Detect which cell encompasses the target text, then output its (X, Y) center coordinate. 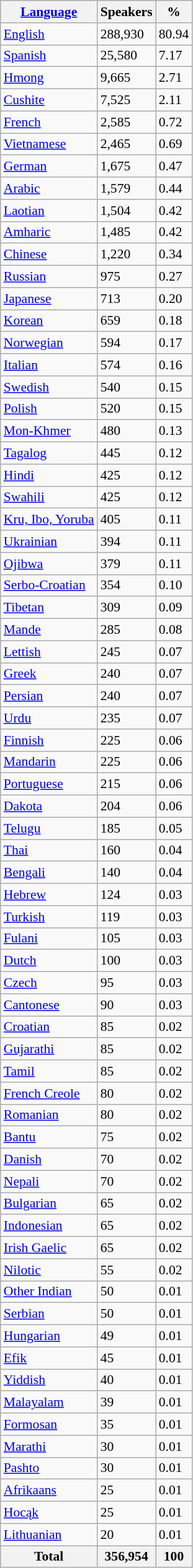
French Creole (49, 1093)
574 (127, 365)
1,485 (127, 232)
Finnish (49, 740)
2,465 (127, 144)
975 (127, 277)
Malayalam (49, 1403)
659 (127, 321)
445 (127, 453)
185 (127, 828)
Serbo-Croatian (49, 585)
0.47 (174, 167)
Other Indian (49, 1292)
Lithuanian (49, 1535)
Korean (49, 321)
Laotian (49, 211)
713 (127, 299)
Bantu (49, 1137)
Marathi (49, 1447)
9,665 (127, 78)
1,220 (127, 255)
0.09 (174, 608)
Efik (49, 1358)
Polish (49, 409)
Total (49, 1557)
1,675 (127, 167)
Serbian (49, 1314)
Cushite (49, 100)
0.27 (174, 277)
Norwegian (49, 343)
Tagalog (49, 453)
Telugu (49, 828)
Czech (49, 983)
Fulani (49, 939)
204 (127, 807)
235 (127, 718)
Bulgarian (49, 1204)
Tibetan (49, 608)
Swedish (49, 387)
20 (127, 1535)
Lettish (49, 652)
0.34 (174, 255)
0.17 (174, 343)
594 (127, 343)
140 (127, 873)
Pashto (49, 1468)
Arabic (49, 188)
Croatian (49, 1027)
1,504 (127, 211)
49 (127, 1336)
Irish Gaelic (49, 1248)
Ukrainian (49, 541)
Urdu (49, 718)
7.17 (174, 56)
90 (127, 1005)
Greek (49, 674)
Spanish (49, 56)
Japanese (49, 299)
Speakers (127, 12)
0.10 (174, 585)
Gujarathi (49, 1049)
French (49, 122)
354 (127, 585)
379 (127, 564)
25,580 (127, 56)
Cantonese (49, 1005)
% (174, 12)
Italian (49, 365)
0.16 (174, 365)
0.08 (174, 630)
520 (127, 409)
Amharic (49, 232)
285 (127, 630)
540 (127, 387)
0.20 (174, 299)
55 (127, 1270)
Ojibwa (49, 564)
480 (127, 431)
394 (127, 541)
Afrikaans (49, 1491)
Russian (49, 277)
Portuguese (49, 784)
Dakota (49, 807)
Language (49, 12)
Hindi (49, 475)
Swahili (49, 497)
Tamil (49, 1071)
0.05 (174, 828)
Vietnamese (49, 144)
Persian (49, 696)
Mandarin (49, 762)
405 (127, 520)
Mon-Khmer (49, 431)
Hmong (49, 78)
75 (127, 1137)
124 (127, 895)
0.44 (174, 188)
Mande (49, 630)
Dutch (49, 961)
Hocąk (49, 1513)
7,525 (127, 100)
Bengali (49, 873)
95 (127, 983)
0.69 (174, 144)
Romanian (49, 1115)
215 (127, 784)
356,954 (127, 1557)
Chinese (49, 255)
1,579 (127, 188)
Indonesian (49, 1226)
Formosan (49, 1424)
Kru, Ibo, Yoruba (49, 520)
Hebrew (49, 895)
245 (127, 652)
309 (127, 608)
2,585 (127, 122)
Nilotic (49, 1270)
German (49, 167)
Thai (49, 851)
105 (127, 939)
English (49, 34)
0.18 (174, 321)
80.94 (174, 34)
0.13 (174, 431)
Yiddish (49, 1380)
Hungarian (49, 1336)
0.72 (174, 122)
288,930 (127, 34)
45 (127, 1358)
35 (127, 1424)
119 (127, 917)
Nepali (49, 1181)
40 (127, 1380)
Danish (49, 1160)
160 (127, 851)
2.71 (174, 78)
2.11 (174, 100)
Turkish (49, 917)
39 (127, 1403)
